Return the [x, y] coordinate for the center point of the cell that contains the specified text.  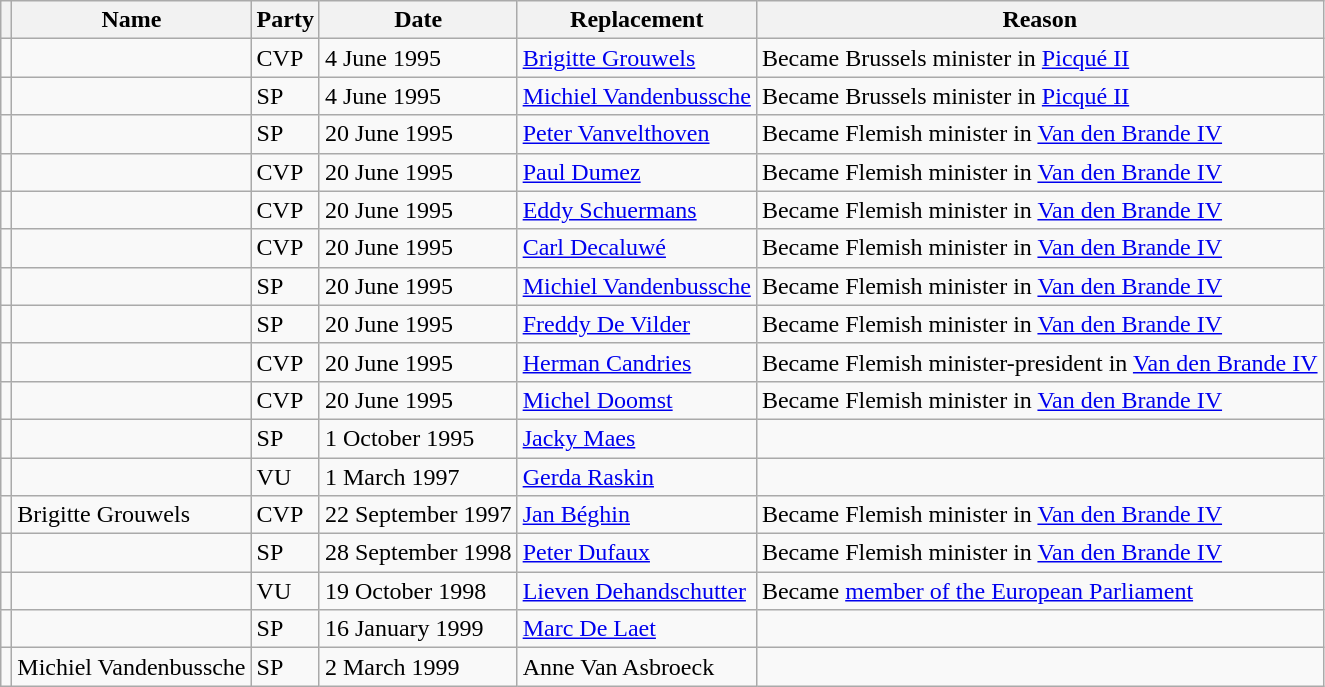
Michel Doomst [636, 400]
Paul Dumez [636, 172]
Peter Vanvelthoven [636, 134]
Carl Decaluwé [636, 248]
Herman Candries [636, 362]
Eddy Schuermans [636, 210]
19 October 1998 [418, 591]
Party [285, 20]
22 September 1997 [418, 515]
16 January 1999 [418, 629]
Gerda Raskin [636, 477]
Replacement [636, 20]
1 October 1995 [418, 438]
Marc De Laet [636, 629]
Became Flemish minister-president in Van den Brande IV [1040, 362]
Name [132, 20]
Jacky Maes [636, 438]
Reason [1040, 20]
Anne Van Asbroeck [636, 667]
Freddy De Vilder [636, 324]
28 September 1998 [418, 553]
1 March 1997 [418, 477]
Became member of the European Parliament [1040, 591]
2 March 1999 [418, 667]
Date [418, 20]
Lieven Dehandschutter [636, 591]
Peter Dufaux [636, 553]
Jan Béghin [636, 515]
